Capture the cell that displays the provided text and extract its (x, y) central coordinate. 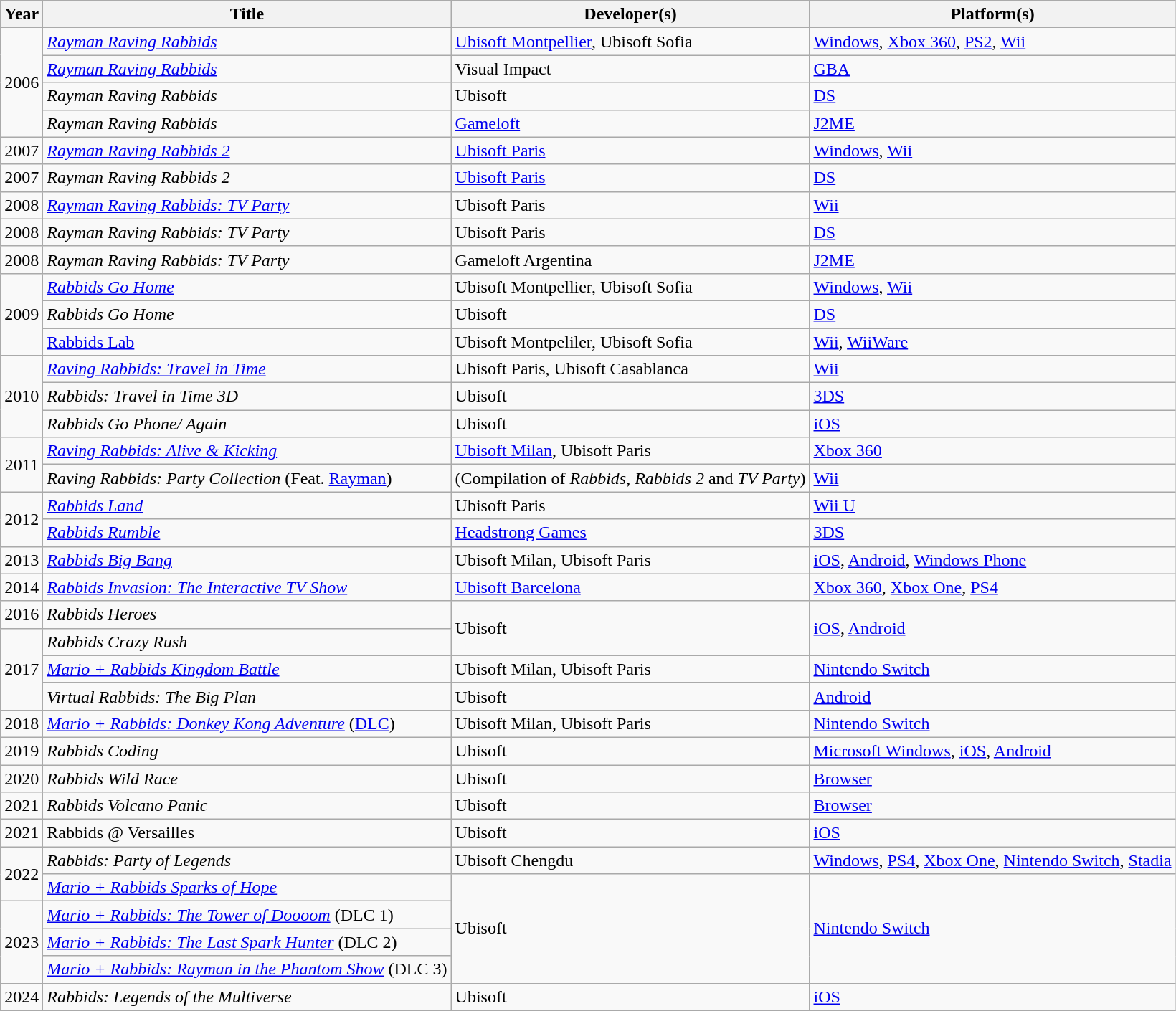
Microsoft Windows, iOS, Android (992, 751)
iOS, Android, Windows Phone (992, 560)
Platform(s) (992, 14)
2011 (22, 465)
2006 (22, 82)
Virtual Rabbids: The Big Plan (247, 696)
Windows, Xbox 360, PS2, Wii (992, 42)
Mario + Rabbids Kingdom Battle (247, 669)
Ubisoft Montpeliler, Ubisoft Sofia (630, 342)
Title (247, 14)
2013 (22, 560)
GBA (992, 69)
Raving Rabbids: Alive & Kicking (247, 451)
2014 (22, 587)
Visual Impact (630, 69)
Gameloft (630, 123)
Xbox 360 (992, 451)
Mario + Rabbids: Rayman in the Phantom Show (DLC 3) (247, 969)
2024 (22, 997)
2012 (22, 519)
Rabbids @ Versailles (247, 833)
Rabbids Volcano Panic (247, 806)
Mario + Rabbids: The Last Spark Hunter (DLC 2) (247, 942)
Rabbids Heroes (247, 614)
2009 (22, 314)
Raving Rabbids: Party Collection (Feat. Rayman) (247, 478)
Rabbids Rumble (247, 533)
Android (992, 696)
2019 (22, 751)
2023 (22, 942)
Xbox 360, Xbox One, PS4 (992, 587)
Ubisoft Paris, Ubisoft Casablanca (630, 369)
Rabbids Coding (247, 751)
Rabbids: Travel in Time 3D (247, 397)
Rabbids Land (247, 505)
Rabbids Lab (247, 342)
Rabbids Crazy Rush (247, 642)
Raving Rabbids: Travel in Time (247, 369)
Wii, WiiWare (992, 342)
Developer(s) (630, 14)
2018 (22, 723)
Mario + Rabbids: Donkey Kong Adventure (DLC) (247, 723)
Headstrong Games (630, 533)
Rabbids: Party of Legends (247, 860)
2017 (22, 669)
Rabbids Wild Race (247, 778)
Rabbids Invasion: The Interactive TV Show (247, 587)
Gameloft Argentina (630, 260)
Rabbids Go Phone/ Again (247, 424)
2020 (22, 778)
Ubisoft Chengdu (630, 860)
Mario + Rabbids: The Tower of Doooom (DLC 1) (247, 915)
Year (22, 14)
2016 (22, 614)
Rabbids Big Bang (247, 560)
(Compilation of Rabbids, Rabbids 2 and TV Party) (630, 478)
Wii U (992, 505)
Mario + Rabbids Sparks of Hope (247, 888)
2022 (22, 874)
Rabbids: Legends of the Multiverse (247, 997)
Ubisoft Barcelona (630, 587)
iOS, Android (992, 628)
2010 (22, 397)
Windows, PS4, Xbox One, Nintendo Switch, Stadia (992, 860)
